Determine the (X, Y) coordinate at the center of the cell enclosing the given text.  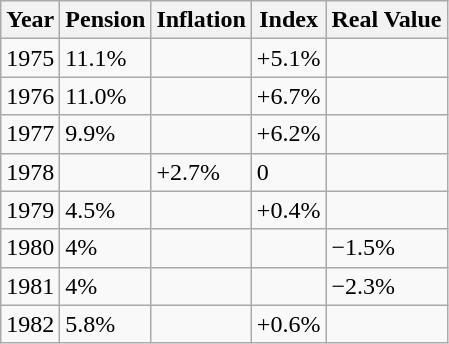
1975 (30, 58)
1976 (30, 96)
+0.6% (288, 324)
1977 (30, 134)
+5.1% (288, 58)
+0.4% (288, 210)
Year (30, 20)
−1.5% (386, 248)
+6.7% (288, 96)
1979 (30, 210)
11.1% (106, 58)
1978 (30, 172)
1980 (30, 248)
Inflation (201, 20)
1982 (30, 324)
Pension (106, 20)
9.9% (106, 134)
Index (288, 20)
+2.7% (201, 172)
5.8% (106, 324)
4.5% (106, 210)
1981 (30, 286)
Real Value (386, 20)
−2.3% (386, 286)
+6.2% (288, 134)
11.0% (106, 96)
0 (288, 172)
